Provide the (X, Y) coordinate of the cell's center where the given text is located.  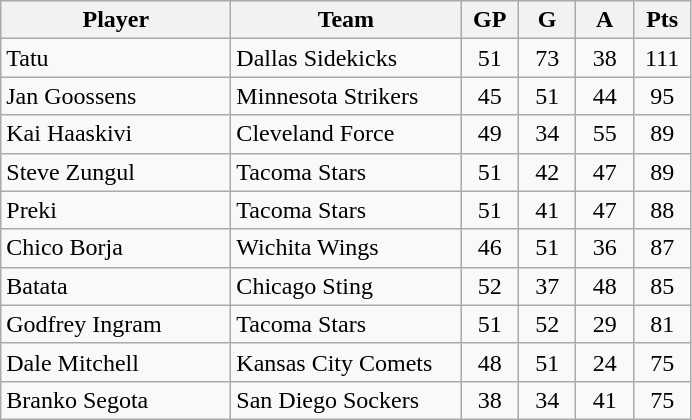
85 (662, 286)
46 (490, 248)
Batata (116, 286)
Preki (116, 210)
24 (604, 362)
Jan Goossens (116, 96)
37 (546, 286)
29 (604, 324)
111 (662, 58)
55 (604, 134)
Kansas City Comets (346, 362)
88 (662, 210)
Dale Mitchell (116, 362)
Godfrey Ingram (116, 324)
Branko Segota (116, 400)
Team (346, 20)
Tatu (116, 58)
Steve Zungul (116, 172)
49 (490, 134)
G (546, 20)
36 (604, 248)
81 (662, 324)
Wichita Wings (346, 248)
Chicago Sting (346, 286)
44 (604, 96)
A (604, 20)
42 (546, 172)
73 (546, 58)
San Diego Sockers (346, 400)
Cleveland Force (346, 134)
95 (662, 96)
87 (662, 248)
45 (490, 96)
Player (116, 20)
Dallas Sidekicks (346, 58)
Kai Haaskivi (116, 134)
Chico Borja (116, 248)
GP (490, 20)
Minnesota Strikers (346, 96)
Pts (662, 20)
